Search for the cell housing the specified text and yield its [x, y] center coordinate. 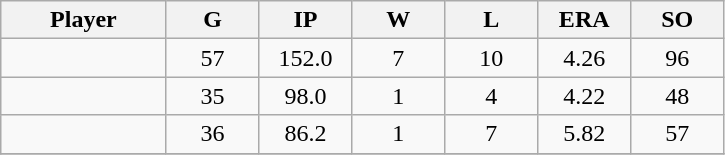
4.22 [584, 96]
5.82 [584, 134]
SO [678, 20]
W [398, 20]
36 [212, 134]
G [212, 20]
152.0 [306, 58]
86.2 [306, 134]
10 [492, 58]
48 [678, 96]
96 [678, 58]
35 [212, 96]
Player [84, 20]
98.0 [306, 96]
4.26 [584, 58]
ERA [584, 20]
IP [306, 20]
4 [492, 96]
L [492, 20]
